Find where the given text appears and provide that cell's center as [X, Y] coordinate. 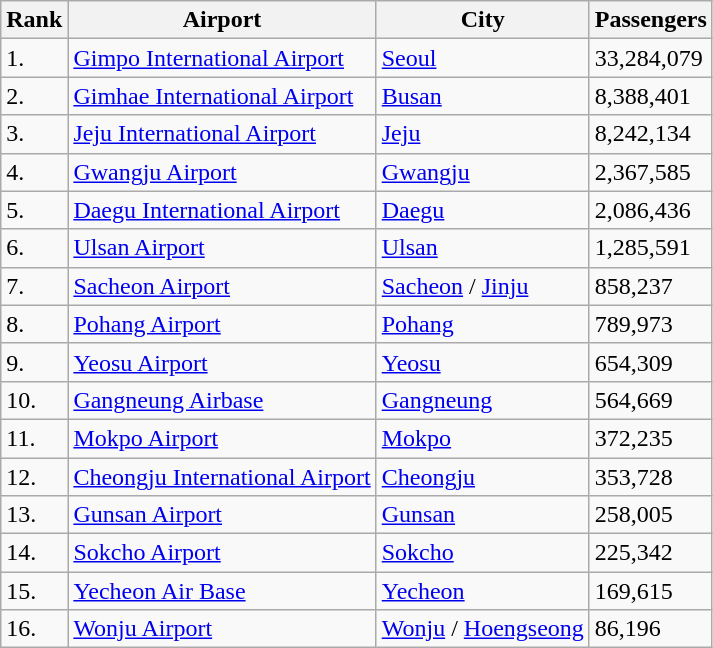
6. [34, 248]
Wonju Airport [222, 629]
8. [34, 324]
2,086,436 [650, 210]
2,367,585 [650, 172]
Cheongju International Airport [222, 477]
8,388,401 [650, 96]
225,342 [650, 553]
Gangneung [482, 400]
15. [34, 591]
564,669 [650, 400]
13. [34, 515]
789,973 [650, 324]
Sacheon Airport [222, 286]
Seoul [482, 58]
1. [34, 58]
654,309 [650, 362]
Sacheon / Jinju [482, 286]
9. [34, 362]
Gimpo International Airport [222, 58]
Gimhae International Airport [222, 96]
Yeosu Airport [222, 362]
Rank [34, 20]
8,242,134 [650, 134]
Sokcho Airport [222, 553]
Daegu [482, 210]
Passengers [650, 20]
Gwangju Airport [222, 172]
Cheongju [482, 477]
4. [34, 172]
3. [34, 134]
5. [34, 210]
Airport [222, 20]
Yecheon Air Base [222, 591]
11. [34, 438]
10. [34, 400]
16. [34, 629]
2. [34, 96]
Gunsan Airport [222, 515]
Jeju [482, 134]
Daegu International Airport [222, 210]
258,005 [650, 515]
Pohang [482, 324]
Mokpo Airport [222, 438]
Gangneung Airbase [222, 400]
12. [34, 477]
City [482, 20]
1,285,591 [650, 248]
372,235 [650, 438]
86,196 [650, 629]
858,237 [650, 286]
Gunsan [482, 515]
Pohang Airport [222, 324]
7. [34, 286]
Ulsan Airport [222, 248]
Sokcho [482, 553]
Gwangju [482, 172]
Jeju International Airport [222, 134]
Yeosu [482, 362]
353,728 [650, 477]
14. [34, 553]
Wonju / Hoengseong [482, 629]
Yecheon [482, 591]
169,615 [650, 591]
Mokpo [482, 438]
Ulsan [482, 248]
33,284,079 [650, 58]
Busan [482, 96]
